Return [x, y] of the center of cell containing provided text 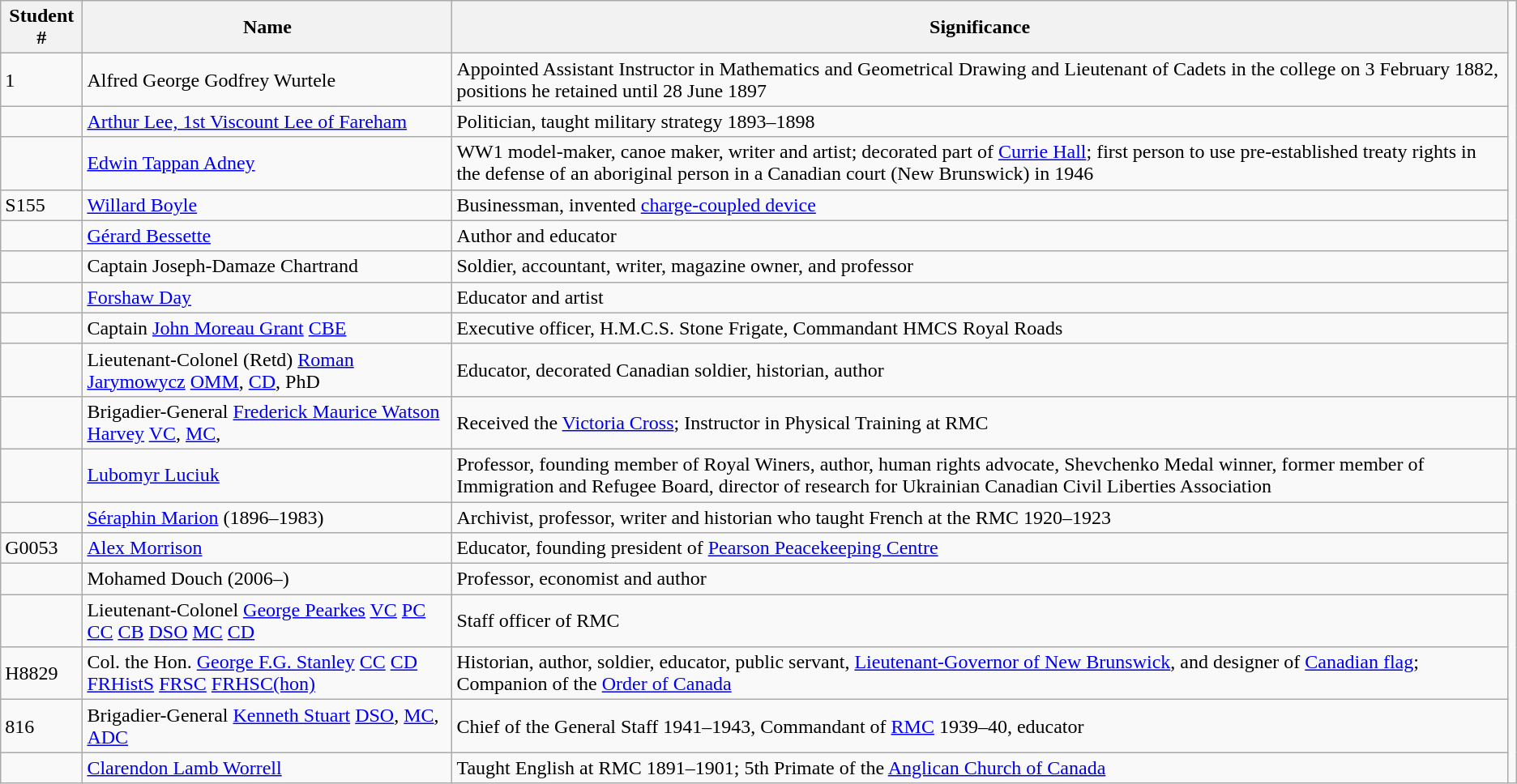
Politician, taught military strategy 1893–1898 [980, 121]
Forshaw Day [267, 297]
Student # [42, 28]
Lieutenant-Colonel George Pearkes VC PC CC CB DSO MC CD [267, 620]
G0053 [42, 548]
Captain John Moreau Grant CBE [267, 328]
Businessman, invented charge-coupled device [980, 205]
Clarendon Lamb Worrell [267, 768]
Willard Boyle [267, 205]
Received the Victoria Cross; Instructor in Physical Training at RMC [980, 423]
Séraphin Marion (1896–1983) [267, 518]
Alfred George Godfrey Wurtele [267, 79]
Professor, economist and author [980, 579]
S155 [42, 205]
Edwin Tappan Adney [267, 164]
Alex Morrison [267, 548]
Mohamed Douch (2006–) [267, 579]
Taught English at RMC 1891–1901; 5th Primate of the Anglican Church of Canada [980, 768]
Name [267, 28]
Significance [980, 28]
1 [42, 79]
Chief of the General Staff 1941–1943, Commandant of RMC 1939–40, educator [980, 726]
816 [42, 726]
Educator and artist [980, 297]
Archivist, professor, writer and historian who taught French at the RMC 1920–1923 [980, 518]
Lieutenant-Colonel (Retd) Roman Jarymowycz OMM, CD, PhD [267, 369]
Soldier, accountant, writer, magazine owner, and professor [980, 266]
Educator, founding president of Pearson Peacekeeping Centre [980, 548]
Educator, decorated Canadian soldier, historian, author [980, 369]
Lubomyr Luciuk [267, 475]
H8829 [42, 674]
Arthur Lee, 1st Viscount Lee of Fareham [267, 121]
Col. the Hon. George F.G. Stanley CC CD FRHistS FRSC FRHSC(hon) [267, 674]
Staff officer of RMC [980, 620]
Brigadier-General Frederick Maurice Watson Harvey VC, MC, [267, 423]
Executive officer, H.M.C.S. Stone Frigate, Commandant HMCS Royal Roads [980, 328]
Author and educator [980, 236]
Captain Joseph-Damaze Chartrand [267, 266]
Brigadier-General Kenneth Stuart DSO, MC, ADC [267, 726]
Gérard Bessette [267, 236]
